Output the (x, y) coordinate of the center of the cell containing the given text.  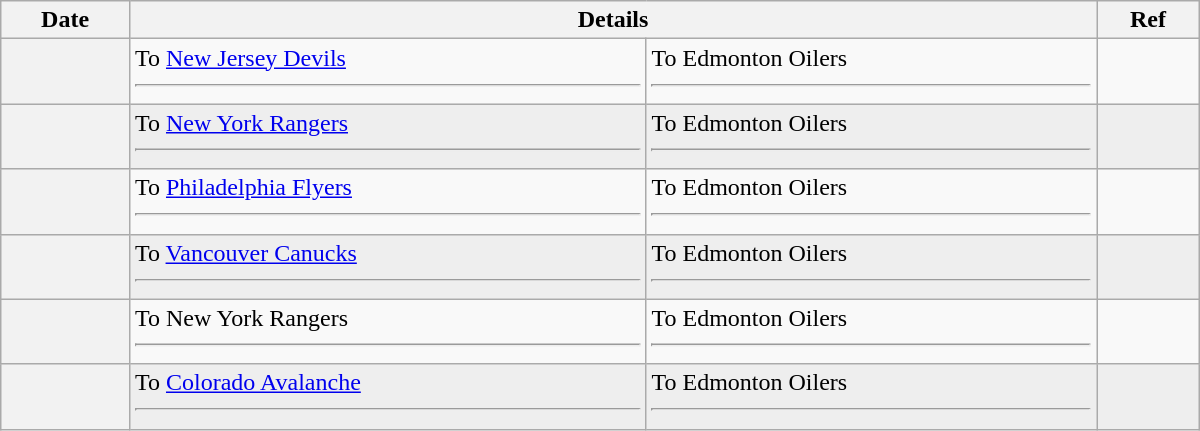
To Colorado Avalanche (387, 396)
Details (612, 20)
Date (66, 20)
To Philadelphia Flyers (387, 202)
Ref (1148, 20)
To New Jersey Devils (387, 72)
To Vancouver Canucks (387, 266)
